Determine the [X, Y] coordinate at the center of the cell enclosing the given text.  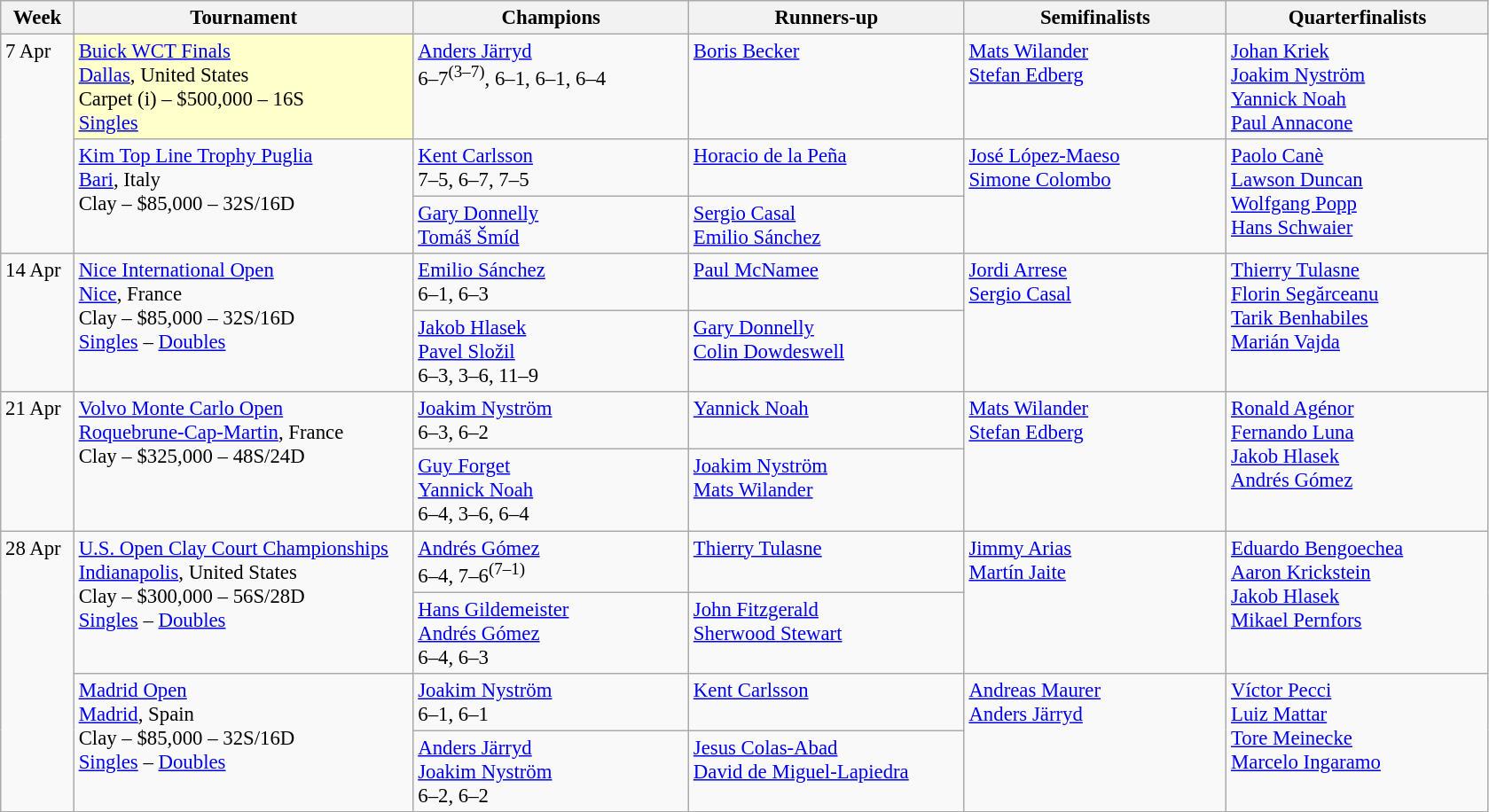
Semifinalists [1095, 18]
21 Apr [37, 461]
Jimmy Arias Martín Jaite [1095, 603]
Emilio Sánchez 6–1, 6–3 [552, 282]
Jesus Colas-Abad David de Miguel-Lapiedra [827, 771]
Andreas Maurer Anders Järryd [1095, 742]
14 Apr [37, 323]
Johan Kriek Joakim Nyström Yannick Noah Paul Annacone [1358, 87]
Kent Carlsson 7–5, 6–7, 7–5 [552, 168]
Paolo Canè Lawson Duncan Wolfgang Popp Hans Schwaier [1358, 197]
John Fitzgerald Sherwood Stewart [827, 633]
Runners-up [827, 18]
Thierry Tulasne Florin Segărceanu Tarik Benhabiles Marián Vajda [1358, 323]
Quarterfinalists [1358, 18]
Horacio de la Peña [827, 168]
Anders Järryd Joakim Nyström 6–2, 6–2 [552, 771]
Joakim Nyström Mats Wilander [827, 490]
Paul McNamee [827, 282]
Yannick Noah [827, 420]
José López-Maeso Simone Colombo [1095, 197]
Jakob Hlasek Pavel Složil 6–3, 3–6, 11–9 [552, 352]
Madrid Open Madrid, SpainClay – $85,000 – 32S/16D Singles – Doubles [243, 742]
Guy Forget Yannick Noah 6–4, 3–6, 6–4 [552, 490]
Week [37, 18]
Kent Carlsson [827, 702]
Thierry Tulasne [827, 562]
Anders Järryd6–7(3–7), 6–1, 6–1, 6–4 [552, 87]
Jordi Arrese Sergio Casal [1095, 323]
7 Apr [37, 144]
Ronald Agénor Fernando Luna Jakob Hlasek Andrés Gómez [1358, 461]
Nice International Open Nice, FranceClay – $85,000 – 32S/16D Singles – Doubles [243, 323]
Hans Gildemeister Andrés Gómez 6–4, 6–3 [552, 633]
Tournament [243, 18]
U.S. Open Clay Court Championships Indianapolis, United StatesClay – $300,000 – 56S/28DSingles – Doubles [243, 603]
Boris Becker [827, 87]
Eduardo Bengoechea Aaron Krickstein Jakob Hlasek Mikael Pernfors [1358, 603]
Kim Top Line Trophy Puglia Bari, ItalyClay – $85,000 – 32S/16D [243, 197]
Gary Donnelly Colin Dowdeswell [827, 352]
Volvo Monte Carlo Open Roquebrune-Cap-Martin, FranceClay – $325,000 – 48S/24D [243, 461]
28 Apr [37, 672]
Sergio Casal Emilio Sánchez [827, 225]
Joakim Nyström 6–3, 6–2 [552, 420]
Víctor Pecci Luiz Mattar Tore Meinecke Marcelo Ingaramo [1358, 742]
Gary Donnelly Tomáš Šmíd [552, 225]
Champions [552, 18]
Buick WCT Finals Dallas, United StatesCarpet (i) – $500,000 – 16SSingles [243, 87]
Joakim Nyström 6–1, 6–1 [552, 702]
Andrés Gómez 6–4, 7–6(7–1) [552, 562]
